From the cell containing the given text, extract its center point as (x, y) coordinate. 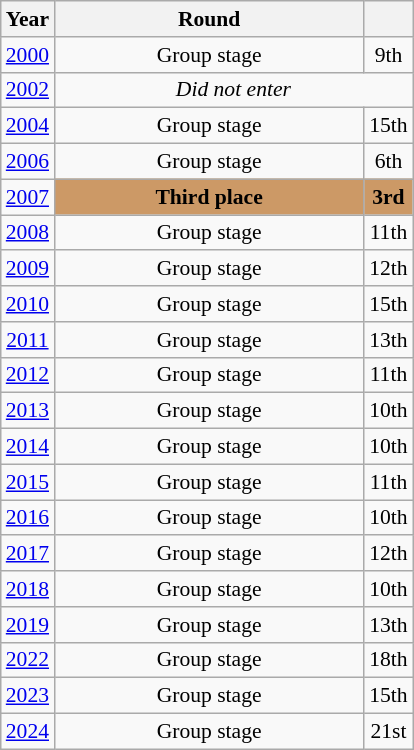
2006 (28, 162)
2014 (28, 447)
Year (28, 19)
2012 (28, 375)
Did not enter (234, 90)
2019 (28, 625)
2022 (28, 660)
Third place (209, 197)
9th (388, 55)
21st (388, 732)
6th (388, 162)
2024 (28, 732)
2013 (28, 411)
18th (388, 660)
2009 (28, 269)
2000 (28, 55)
2015 (28, 482)
2017 (28, 554)
2010 (28, 304)
2011 (28, 340)
2004 (28, 126)
2008 (28, 233)
2002 (28, 90)
3rd (388, 197)
2016 (28, 518)
2018 (28, 589)
2023 (28, 696)
Round (209, 19)
2007 (28, 197)
